Find where the given text appears and provide that cell's center as (X, Y) coordinate. 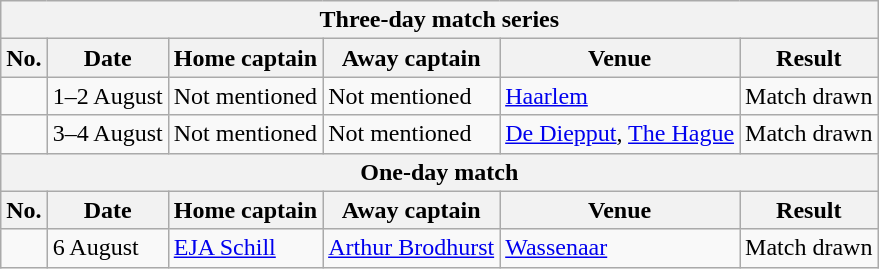
One-day match (440, 172)
EJA Schill (245, 248)
3–4 August (108, 134)
De Diepput, The Hague (620, 134)
Arthur Brodhurst (412, 248)
1–2 August (108, 96)
6 August (108, 248)
Haarlem (620, 96)
Wassenaar (620, 248)
Three-day match series (440, 20)
